Scan for the cell matching the given text and deliver its (X, Y) coordinate at center. 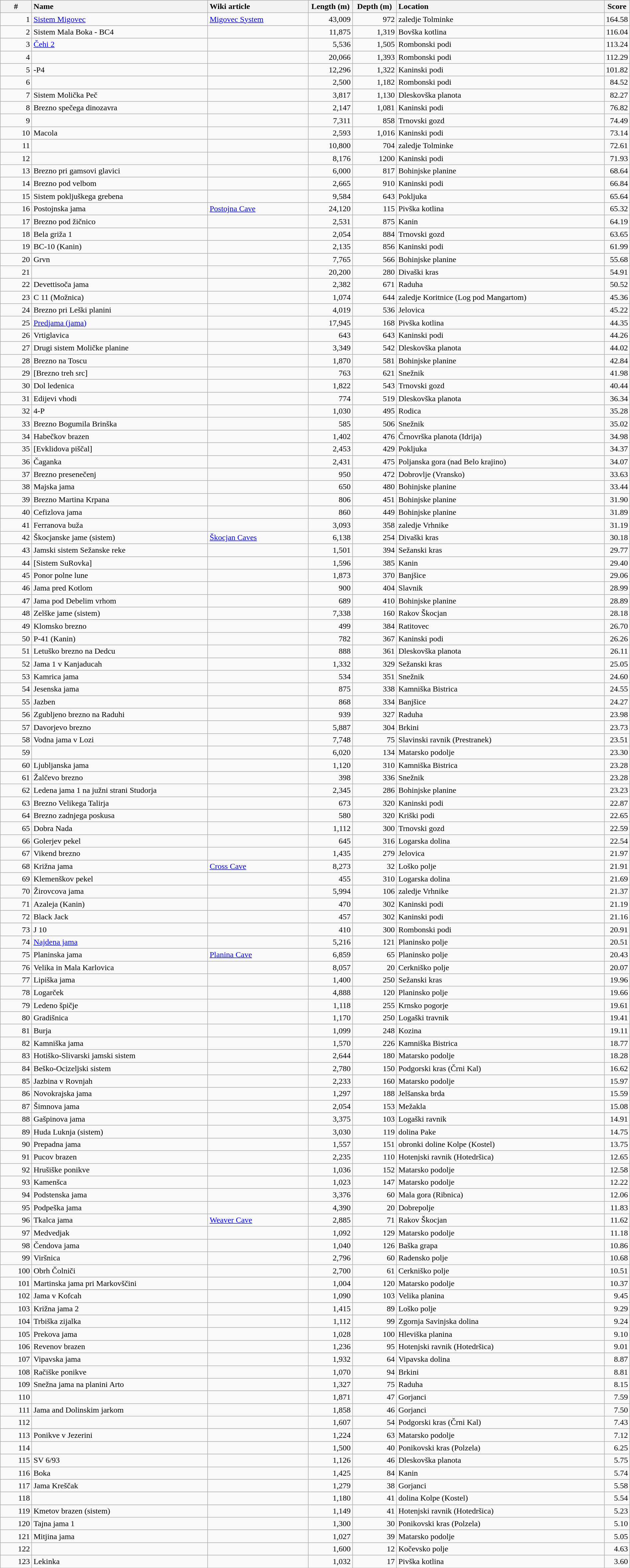
2,796 (330, 1258)
Location (500, 7)
1,501 (330, 550)
74.49 (617, 120)
150 (375, 1068)
2,780 (330, 1068)
68.64 (617, 171)
C 11 (Možnica) (120, 297)
45 (16, 576)
1,180 (330, 1498)
Black Jack (120, 917)
# (16, 7)
Žirovcova jama (120, 891)
3,030 (330, 1132)
53 (16, 677)
Cefizlova jama (120, 512)
108 (16, 1372)
3,376 (330, 1195)
Predjama (jama) (120, 323)
1 (16, 19)
542 (375, 348)
394 (375, 550)
11 (16, 145)
zaledje Koritnice (Log pod Mangartom) (500, 297)
26.70 (617, 626)
449 (375, 512)
33.44 (617, 487)
Račiške ponikve (120, 1372)
22.54 (617, 841)
Drugi sistem Moličke planine (120, 348)
1,224 (330, 1435)
22.87 (617, 803)
45.22 (617, 310)
Medvedjak (120, 1233)
112.29 (617, 57)
519 (375, 399)
404 (375, 588)
Brezno pri gamsovi glavici (120, 171)
73.14 (617, 133)
Mala gora (Ribnica) (500, 1195)
10.86 (617, 1245)
338 (375, 689)
90 (16, 1144)
35.28 (617, 411)
10,800 (330, 145)
2 (16, 32)
Gašpinova jama (120, 1119)
900 (330, 588)
21.69 (617, 879)
28.89 (617, 601)
Brezno pod velbom (120, 184)
51 (16, 651)
82.27 (617, 95)
Podstenska jama (120, 1195)
20.51 (617, 942)
3,817 (330, 95)
Depth (m) (375, 7)
129 (375, 1233)
11,875 (330, 32)
Jama and Dolinskim jarkom (120, 1410)
2,500 (330, 82)
2,453 (330, 449)
76 (16, 968)
9 (16, 120)
1,149 (330, 1511)
79 (16, 1005)
34.07 (617, 462)
21.16 (617, 917)
Snežna jama na planini Arto (120, 1385)
19.66 (617, 993)
1,170 (330, 1018)
101 (16, 1283)
Vipavska dolina (500, 1359)
939 (330, 714)
92 (16, 1169)
1,297 (330, 1094)
21.97 (617, 854)
116.04 (617, 32)
33 (16, 424)
Majska jama (120, 487)
70 (16, 891)
2,233 (330, 1081)
Prepadna jama (120, 1144)
2,885 (330, 1220)
Križna jama (120, 866)
Trbiška zijalka (120, 1321)
5.74 (617, 1473)
15 (16, 196)
116 (16, 1473)
Mitjina jama (120, 1536)
26.11 (617, 651)
85 (16, 1081)
31.90 (617, 500)
Viršnica (120, 1258)
72.61 (617, 145)
Bovška kotlina (500, 32)
14.75 (617, 1132)
4,888 (330, 993)
obronki doline Kolpe (Kostel) (500, 1144)
44 (16, 563)
499 (330, 626)
188 (375, 1094)
Ponor polne lune (120, 576)
28.18 (617, 613)
72 (16, 917)
1,570 (330, 1043)
Križna jama 2 (120, 1309)
Dol ledenica (120, 386)
16 (16, 209)
1,607 (330, 1423)
336 (375, 778)
Šimnova jama (120, 1106)
Huda Luknja (sistem) (120, 1132)
7 (16, 95)
1,027 (330, 1536)
66 (16, 841)
15.97 (617, 1081)
18 (16, 234)
180 (375, 1056)
Brezno Velikega Talirja (120, 803)
Brezno pod žičnico (120, 222)
1,322 (375, 70)
1,435 (330, 854)
Vikend brezno (120, 854)
Rodica (500, 411)
36.34 (617, 399)
43 (16, 550)
147 (375, 1182)
Jama pod Debelim vrhom (120, 601)
1,118 (330, 1005)
114 (16, 1448)
134 (375, 752)
104 (16, 1321)
Mežakla (500, 1106)
689 (330, 601)
7.59 (617, 1397)
14 (16, 184)
644 (375, 297)
384 (375, 626)
1,074 (330, 297)
806 (330, 500)
Lipiška jama (120, 980)
93 (16, 1182)
316 (375, 841)
81 (16, 1031)
5 (16, 70)
868 (330, 702)
Kamniška jama (120, 1043)
Golerjev pekel (120, 841)
248 (375, 1031)
Jelšanska brda (500, 1094)
43,009 (330, 19)
27 (16, 348)
Sistem Molička Peč (120, 95)
8.15 (617, 1385)
24.55 (617, 689)
76.82 (617, 108)
972 (375, 19)
1,036 (330, 1169)
20.43 (617, 955)
451 (375, 500)
[Brezno treh src] (120, 373)
5,994 (330, 891)
20.91 (617, 929)
506 (375, 424)
1,400 (330, 980)
Klomsko brezno (120, 626)
763 (330, 373)
77 (16, 980)
107 (16, 1359)
6,138 (330, 537)
Ledeno špičje (120, 1005)
4,390 (330, 1208)
8 (16, 108)
11.83 (617, 1208)
286 (375, 790)
774 (330, 399)
34 (16, 436)
543 (375, 386)
23.98 (617, 714)
164.58 (617, 19)
858 (375, 120)
34.37 (617, 449)
34.98 (617, 436)
Velika in Mala Karlovica (120, 968)
Lekinka (120, 1561)
Revenov brazen (120, 1346)
Vipavska jama (120, 1359)
19.41 (617, 1018)
1,332 (330, 664)
10.68 (617, 1258)
1,870 (330, 360)
2,665 (330, 184)
84.52 (617, 82)
470 (330, 904)
1,505 (375, 45)
457 (330, 917)
673 (330, 803)
[Evklidova piščal] (120, 449)
82 (16, 1043)
Brezno Martina Krpana (120, 500)
152 (375, 1169)
1,030 (330, 411)
30.18 (617, 537)
Planinska jama (120, 955)
8,273 (330, 866)
62 (16, 790)
4.63 (617, 1549)
7,338 (330, 613)
19.96 (617, 980)
23.73 (617, 727)
Ponikve v Jezerini (120, 1435)
45.36 (617, 297)
44.35 (617, 323)
88 (16, 1119)
1,871 (330, 1397)
Slavinski ravnik (Prestranek) (500, 740)
1200 (375, 158)
1,557 (330, 1144)
41.98 (617, 373)
12.58 (617, 1169)
358 (375, 525)
Jazbina v Rovnjah (120, 1081)
Novokrajska jama (120, 1094)
21.91 (617, 866)
Hleviška planina (500, 1334)
Jesenska jama (120, 689)
1,070 (330, 1372)
28 (16, 360)
19.11 (617, 1031)
2,644 (330, 1056)
1,822 (330, 386)
83 (16, 1056)
6 (16, 82)
581 (375, 360)
1,099 (330, 1031)
Poljanska gora (nad Belo krajino) (500, 462)
7,748 (330, 740)
621 (375, 373)
536 (375, 310)
Žalčevo brezno (120, 778)
102 (16, 1296)
9.10 (617, 1334)
2,593 (330, 133)
Logaški ravnik (500, 1119)
14.91 (617, 1119)
SV 6/93 (120, 1460)
23.30 (617, 752)
398 (330, 778)
Hrušiške ponikve (120, 1169)
117 (16, 1486)
361 (375, 651)
37 (16, 474)
8.87 (617, 1359)
Burja (120, 1031)
Boka (120, 1473)
19.61 (617, 1005)
351 (375, 677)
480 (375, 487)
153 (375, 1106)
22.59 (617, 828)
Zelške jame (sistem) (120, 613)
58 (16, 740)
Postojnska jama (120, 209)
29.06 (617, 576)
7.12 (617, 1435)
1,081 (375, 108)
Tajna jama 1 (120, 1523)
87 (16, 1106)
54.91 (617, 272)
Velika planina (500, 1296)
6,859 (330, 955)
Dobra Nada (120, 828)
Dobrepolje (500, 1208)
23.23 (617, 790)
Kriški podi (500, 816)
Kamenšca (120, 1182)
Tkalca jama (120, 1220)
Jama v Kofcah (120, 1296)
Brezno zadnjega poskusa (120, 816)
304 (375, 727)
Ledena jama 1 na južni strani Studorja (120, 790)
68 (16, 866)
2,382 (330, 285)
Kamrica jama (120, 677)
Vrtiglavica (120, 335)
Jazben (120, 702)
dolina Kolpe (Kostel) (500, 1498)
4,019 (330, 310)
Cross Cave (258, 866)
48 (16, 613)
Prekova jama (120, 1334)
Podpeška jama (120, 1208)
Ljubljanska jama (120, 765)
254 (375, 537)
Bela griža 1 (120, 234)
Macola (120, 133)
86 (16, 1094)
22 (16, 285)
9.24 (617, 1321)
Škocjanske jame (sistem) (120, 537)
Jama Kreščak (120, 1486)
Čehi 2 (120, 45)
55.68 (617, 259)
327 (375, 714)
Najdena jama (120, 942)
856 (375, 247)
44.02 (617, 348)
20,200 (330, 272)
66.84 (617, 184)
385 (375, 563)
5.54 (617, 1498)
Jama 1 v Kanjaducah (120, 664)
Brezno presenečenj (120, 474)
475 (375, 462)
118 (16, 1498)
1,023 (330, 1182)
Jamski sistem Sežanske reke (120, 550)
Dobrovlje (Vransko) (500, 474)
20.07 (617, 968)
Sistem Mala Boka - BC4 (120, 32)
13.75 (617, 1144)
Zgubljeno brezno na Raduhi (120, 714)
91 (16, 1157)
Vodna jama v Lozi (120, 740)
151 (375, 1144)
650 (330, 487)
17,945 (330, 323)
Habečkov brazen (120, 436)
566 (375, 259)
334 (375, 702)
Logaški travnik (500, 1018)
9.01 (617, 1346)
12.22 (617, 1182)
55 (16, 702)
42 (16, 537)
122 (16, 1549)
Klemenškov pekel (120, 879)
Letuško brezno na Dedcu (120, 651)
10.37 (617, 1283)
5.58 (617, 1486)
21.37 (617, 891)
64.19 (617, 222)
31 (16, 399)
Length (m) (330, 7)
Baška grapa (500, 1245)
1,126 (330, 1460)
35 (16, 449)
1,858 (330, 1410)
9,584 (330, 196)
1,600 (330, 1549)
Čendova jama (120, 1245)
Postojna Cave (258, 209)
704 (375, 145)
29.40 (617, 563)
5.05 (617, 1536)
1,596 (330, 563)
950 (330, 474)
15.08 (617, 1106)
1,016 (375, 133)
24.27 (617, 702)
52 (16, 664)
1,279 (330, 1486)
7.50 (617, 1410)
Weaver Cave (258, 1220)
Gradišnica (120, 1018)
Slavnik (500, 588)
329 (375, 664)
7.43 (617, 1423)
910 (375, 184)
Radensko polje (500, 1258)
59 (16, 752)
Hotiško-Slivarski jamski sistem (120, 1056)
113 (16, 1435)
5,887 (330, 727)
1,873 (330, 576)
31.19 (617, 525)
Kozina (500, 1031)
Kočevsko polje (500, 1549)
Brezno Bogumila Brinška (120, 424)
[Sistem SuRovka] (120, 563)
1,090 (330, 1296)
50 (16, 639)
455 (330, 879)
1,120 (330, 765)
21 (16, 272)
80 (16, 1018)
31.89 (617, 512)
9.29 (617, 1309)
26 (16, 335)
44.26 (617, 335)
255 (375, 1005)
9.45 (617, 1296)
23 (16, 297)
Grvn (120, 259)
Brezno na Toscu (120, 360)
888 (330, 651)
Wiki article (258, 7)
2,531 (330, 222)
5.10 (617, 1523)
280 (375, 272)
Ratitovec (500, 626)
24 (16, 310)
2,147 (330, 108)
25 (16, 323)
96 (16, 1220)
Score (617, 7)
23.51 (617, 740)
2,431 (330, 462)
22.65 (617, 816)
Azaleja (Kanin) (120, 904)
Škocjan Caves (258, 537)
Brezno spečega dinozavra (120, 108)
4-P (120, 411)
Sistem pokljuškega grebena (120, 196)
109 (16, 1385)
6.25 (617, 1448)
370 (375, 576)
71.93 (617, 158)
2,700 (330, 1271)
126 (375, 1245)
33.63 (617, 474)
50.52 (617, 285)
13 (16, 171)
73 (16, 929)
Planina Cave (258, 955)
74 (16, 942)
16.62 (617, 1068)
279 (375, 854)
65.32 (617, 209)
5.75 (617, 1460)
Zgornja Savinjska dolina (500, 1321)
12,296 (330, 70)
21.19 (617, 904)
113.24 (617, 45)
1,092 (330, 1233)
476 (375, 436)
580 (330, 816)
5,216 (330, 942)
105 (16, 1334)
7,311 (330, 120)
1,032 (330, 1561)
35.02 (617, 424)
78 (16, 993)
Črnovrška planota (Idrija) (500, 436)
1,236 (330, 1346)
671 (375, 285)
25.05 (617, 664)
36 (16, 462)
Jama pred Kotlom (120, 588)
10 (16, 133)
10.51 (617, 1271)
Beško-Ocizeljski sistem (120, 1068)
1,393 (375, 57)
1,932 (330, 1359)
2,135 (330, 247)
1,028 (330, 1334)
BC-10 (Kanin) (120, 247)
57 (16, 727)
40.44 (617, 386)
67 (16, 854)
12.06 (617, 1195)
1,425 (330, 1473)
65.64 (617, 196)
1,182 (375, 82)
18.77 (617, 1043)
3,375 (330, 1119)
Brezno pri Leški planini (120, 310)
5,536 (330, 45)
817 (375, 171)
P-41 (Kanin) (120, 639)
5.23 (617, 1511)
19 (16, 247)
3 (16, 45)
63.65 (617, 234)
472 (375, 474)
Logarček (120, 993)
56 (16, 714)
1,004 (330, 1283)
495 (375, 411)
645 (330, 841)
12.65 (617, 1157)
26.26 (617, 639)
6,000 (330, 171)
6,020 (330, 752)
Devettisoča jama (120, 285)
29.77 (617, 550)
8,176 (330, 158)
98 (16, 1245)
61.99 (617, 247)
429 (375, 449)
dolina Pake (500, 1132)
534 (330, 677)
367 (375, 639)
1,319 (375, 32)
J 10 (120, 929)
24.60 (617, 677)
Name (120, 7)
11.18 (617, 1233)
112 (16, 1423)
782 (330, 639)
69 (16, 879)
3,349 (330, 348)
2,345 (330, 790)
49 (16, 626)
1,130 (375, 95)
884 (375, 234)
Davorjevo brezno (120, 727)
20,066 (330, 57)
123 (16, 1561)
8.81 (617, 1372)
1,402 (330, 436)
-P4 (120, 70)
Migovec System (258, 19)
29 (16, 373)
Pucov brazen (120, 1157)
42.84 (617, 360)
Krnsko pogorje (500, 1005)
8,057 (330, 968)
Sistem Migovec (120, 19)
Ferranova buža (120, 525)
Kmetov brazen (sistem) (120, 1511)
1,327 (330, 1385)
24,120 (330, 209)
1,415 (330, 1309)
Obrh Čolniči (120, 1271)
1,300 (330, 1523)
7,765 (330, 259)
Edijevi vhodi (120, 399)
2,235 (330, 1157)
3.60 (617, 1561)
11.62 (617, 1220)
Čaganka (120, 462)
28.99 (617, 588)
585 (330, 424)
18.28 (617, 1056)
97 (16, 1233)
101.82 (617, 70)
3,093 (330, 525)
111 (16, 1410)
226 (375, 1043)
860 (330, 512)
1,500 (330, 1448)
4 (16, 57)
1,040 (330, 1245)
15.59 (617, 1094)
168 (375, 323)
Martinska jama pri Markovščini (120, 1283)
